Extract the (X, Y) coordinate from the center of the cell holding the provided text.  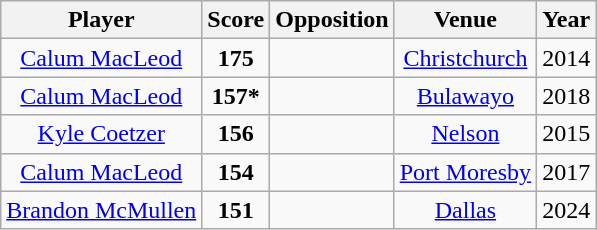
2024 (566, 210)
2018 (566, 96)
156 (236, 134)
Venue (465, 20)
Brandon McMullen (102, 210)
2014 (566, 58)
151 (236, 210)
Kyle Coetzer (102, 134)
157* (236, 96)
2017 (566, 172)
175 (236, 58)
Year (566, 20)
Score (236, 20)
Bulawayo (465, 96)
Dallas (465, 210)
Nelson (465, 134)
Port Moresby (465, 172)
154 (236, 172)
2015 (566, 134)
Christchurch (465, 58)
Player (102, 20)
Opposition (332, 20)
